Determine the [x, y] coordinate at the center of the cell enclosing the given text.  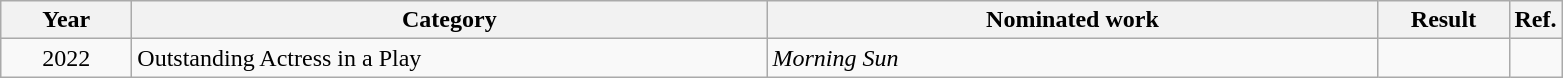
Morning Sun [1072, 58]
Nominated work [1072, 20]
2022 [66, 58]
Ref. [1536, 20]
Category [450, 20]
Result [1444, 20]
Outstanding Actress in a Play [450, 58]
Year [66, 20]
